Return [X, Y] of the center of cell containing provided text 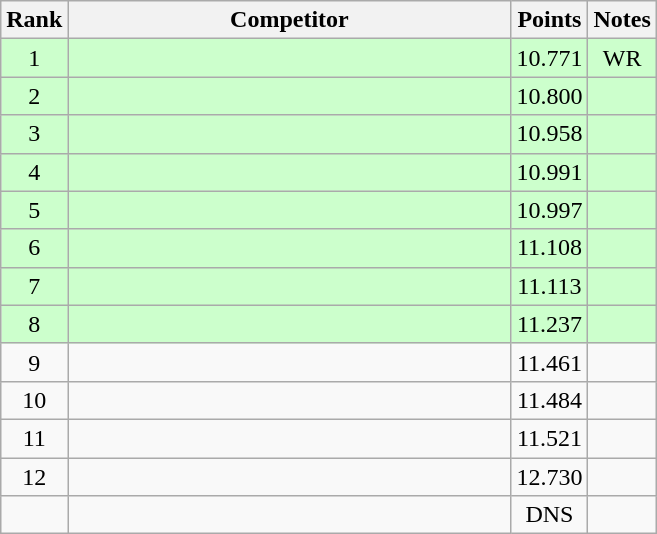
Points [550, 20]
6 [34, 248]
12 [34, 477]
11 [34, 438]
10.991 [550, 172]
8 [34, 324]
10.997 [550, 210]
11.461 [550, 362]
Notes [622, 20]
WR [622, 58]
11.521 [550, 438]
11.108 [550, 248]
1 [34, 58]
11.113 [550, 286]
Competitor [290, 20]
12.730 [550, 477]
10 [34, 400]
3 [34, 134]
11.484 [550, 400]
10.800 [550, 96]
4 [34, 172]
10.958 [550, 134]
DNS [550, 515]
9 [34, 362]
7 [34, 286]
5 [34, 210]
11.237 [550, 324]
2 [34, 96]
Rank [34, 20]
10.771 [550, 58]
